From the cell containing the given text, extract its center point as [x, y] coordinate. 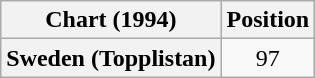
97 [268, 58]
Position [268, 20]
Chart (1994) [111, 20]
Sweden (Topplistan) [111, 58]
